Provide the [x, y] coordinate of the cell's center where the given text is located.  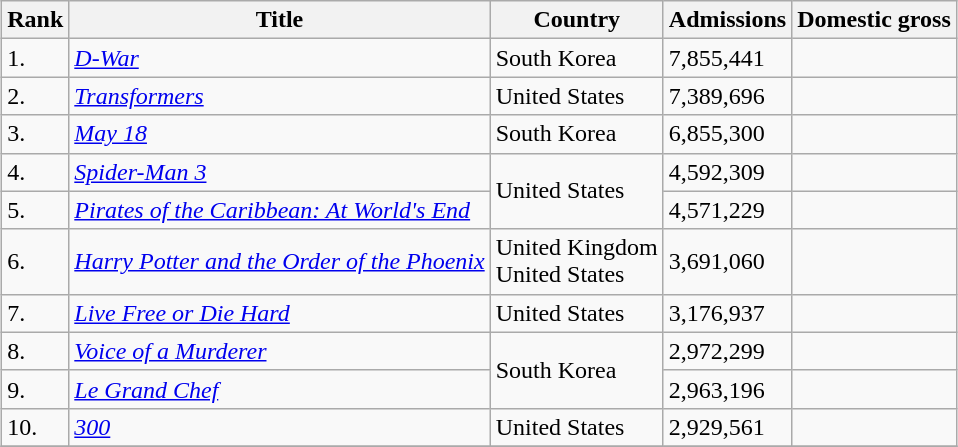
8. [36, 351]
Harry Potter and the Order of the Phoenix [280, 262]
1. [36, 58]
2,929,561 [727, 427]
Domestic gross [874, 20]
3,691,060 [727, 262]
Live Free or Die Hard [280, 313]
Transformers [280, 96]
4,571,229 [727, 210]
3,176,937 [727, 313]
9. [36, 389]
3. [36, 134]
Country [576, 20]
Title [280, 20]
5. [36, 210]
May 18 [280, 134]
Spider-Man 3 [280, 172]
4,592,309 [727, 172]
United KingdomUnited States [576, 262]
Le Grand Chef [280, 389]
Voice of a Murderer [280, 351]
Pirates of the Caribbean: At World's End [280, 210]
D-War [280, 58]
7,389,696 [727, 96]
10. [36, 427]
7,855,441 [727, 58]
7. [36, 313]
300 [280, 427]
6. [36, 262]
4. [36, 172]
6,855,300 [727, 134]
Rank [36, 20]
Admissions [727, 20]
2,972,299 [727, 351]
2. [36, 96]
2,963,196 [727, 389]
